Identify which cell holds the provided text, then report its (x, y) central coordinate. 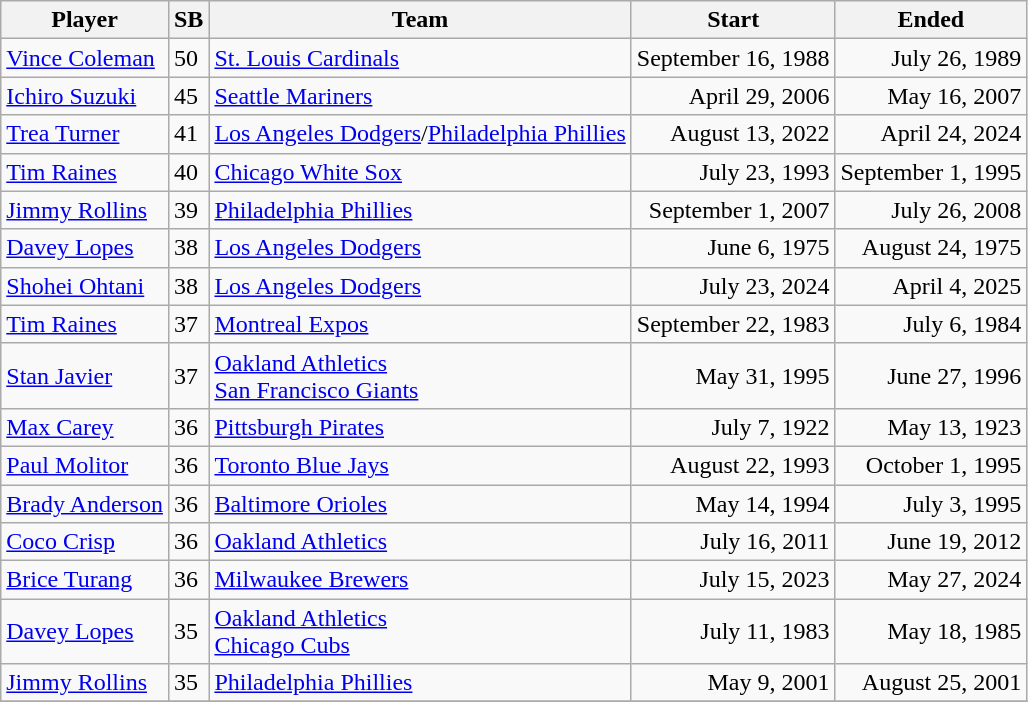
June 19, 2012 (931, 542)
40 (188, 172)
July 7, 1922 (733, 427)
August 22, 1993 (733, 465)
July 11, 1983 (733, 632)
July 3, 1995 (931, 503)
Vince Coleman (85, 58)
Baltimore Orioles (420, 503)
Toronto Blue Jays (420, 465)
July 23, 1993 (733, 172)
August 13, 2022 (733, 134)
May 27, 2024 (931, 580)
May 13, 1923 (931, 427)
May 31, 1995 (733, 376)
April 24, 2024 (931, 134)
Max Carey (85, 427)
Stan Javier (85, 376)
October 1, 1995 (931, 465)
July 16, 2011 (733, 542)
Coco Crisp (85, 542)
August 24, 1975 (931, 248)
St. Louis Cardinals (420, 58)
Seattle Mariners (420, 96)
May 16, 2007 (931, 96)
July 23, 2024 (733, 286)
July 15, 2023 (733, 580)
Oakland AthleticsSan Francisco Giants (420, 376)
Chicago White Sox (420, 172)
September 1, 2007 (733, 210)
April 29, 2006 (733, 96)
Oakland Athletics (420, 542)
June 27, 1996 (931, 376)
July 26, 1989 (931, 58)
50 (188, 58)
September 16, 1988 (733, 58)
May 18, 1985 (931, 632)
Ichiro Suzuki (85, 96)
April 4, 2025 (931, 286)
Paul Molitor (85, 465)
SB (188, 20)
Los Angeles Dodgers/Philadelphia Phillies (420, 134)
Montreal Expos (420, 324)
Start (733, 20)
Pittsburgh Pirates (420, 427)
45 (188, 96)
41 (188, 134)
Brady Anderson (85, 503)
May 14, 1994 (733, 503)
May 9, 2001 (733, 683)
Trea Turner (85, 134)
September 22, 1983 (733, 324)
Ended (931, 20)
Milwaukee Brewers (420, 580)
June 6, 1975 (733, 248)
39 (188, 210)
Team (420, 20)
July 26, 2008 (931, 210)
Shohei Ohtani (85, 286)
September 1, 1995 (931, 172)
July 6, 1984 (931, 324)
Oakland AthleticsChicago Cubs (420, 632)
Player (85, 20)
Brice Turang (85, 580)
August 25, 2001 (931, 683)
